Find where the given text appears and provide that cell's center as (X, Y) coordinate. 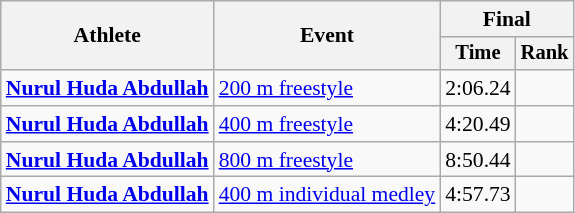
200 m freestyle (328, 88)
Time (478, 54)
Athlete (108, 36)
4:57.73 (478, 195)
400 m individual medley (328, 195)
800 m freestyle (328, 160)
4:20.49 (478, 124)
8:50.44 (478, 160)
2:06.24 (478, 88)
Rank (545, 54)
Final (506, 19)
400 m freestyle (328, 124)
Event (328, 36)
